Pinpoint the cell where the given text exists, returning its [X, Y] midpoint coordinate. 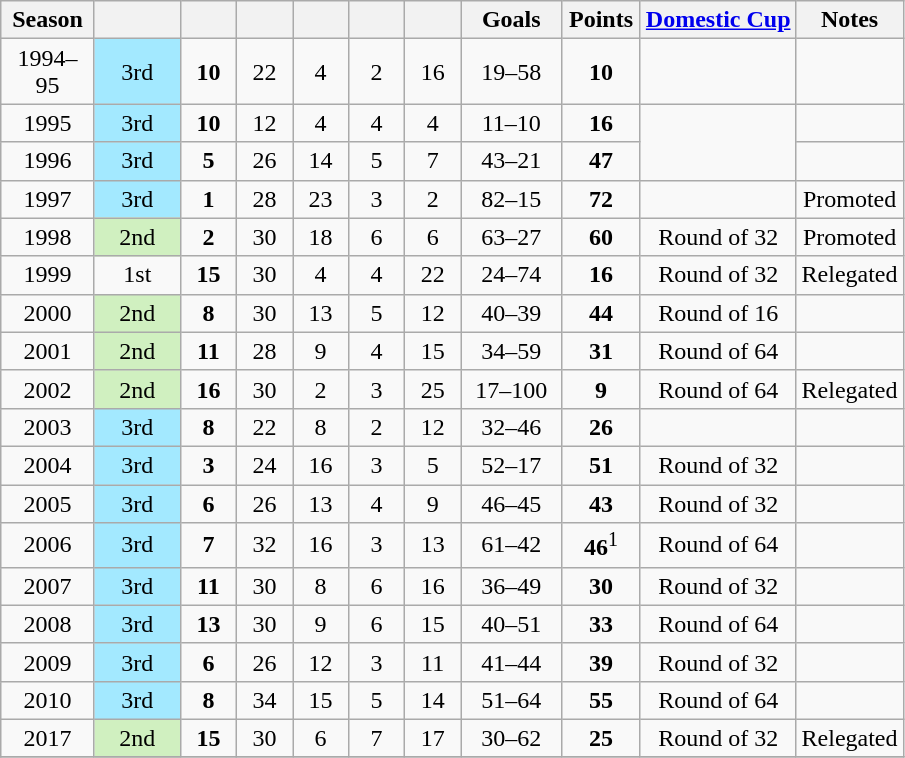
11–10 [512, 123]
1st [137, 275]
2010 [48, 700]
1 [208, 199]
30–62 [512, 738]
1994–95 [48, 72]
2009 [48, 662]
44 [602, 313]
31 [602, 351]
461 [602, 546]
33 [602, 624]
Points [602, 20]
61–42 [512, 546]
34 [264, 700]
51 [602, 465]
43 [602, 503]
72 [602, 199]
17–100 [512, 389]
2006 [48, 546]
2004 [48, 465]
52–17 [512, 465]
40–51 [512, 624]
60 [602, 237]
Season [48, 20]
Round of 16 [718, 313]
Goals [512, 20]
40–39 [512, 313]
41–44 [512, 662]
23 [320, 199]
2008 [48, 624]
1999 [48, 275]
19–58 [512, 72]
82–15 [512, 199]
24–74 [512, 275]
63–27 [512, 237]
43–21 [512, 161]
1995 [48, 123]
1997 [48, 199]
24 [264, 465]
36–49 [512, 586]
51–64 [512, 700]
1998 [48, 237]
32–46 [512, 427]
46–45 [512, 503]
2002 [48, 389]
47 [602, 161]
34–59 [512, 351]
17 [433, 738]
2007 [48, 586]
39 [602, 662]
2003 [48, 427]
2005 [48, 503]
Domestic Cup [718, 20]
55 [602, 700]
2001 [48, 351]
2000 [48, 313]
Notes [850, 20]
2017 [48, 738]
1996 [48, 161]
32 [264, 546]
18 [320, 237]
